Scan for the cell matching the given text and deliver its (x, y) coordinate at center. 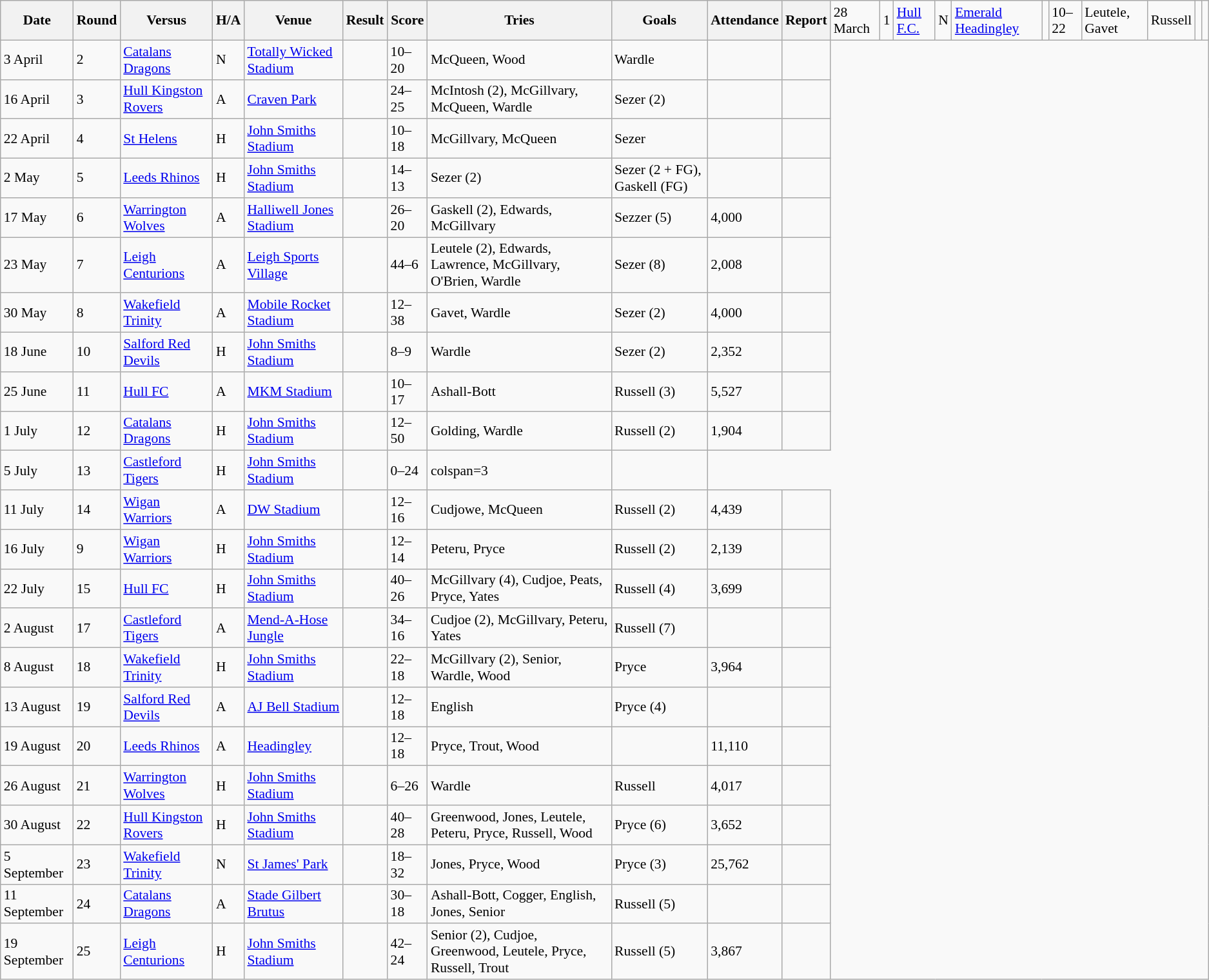
4 (97, 139)
H/A (228, 21)
10–17 (408, 392)
12–38 (408, 313)
Sezzer (5) (659, 218)
16 July (37, 549)
7 (97, 266)
24–25 (408, 99)
Totally Wicked Stadium (293, 59)
25 (97, 952)
2 (97, 59)
Halliwell Jones Stadium (293, 218)
11,110 (745, 747)
Attendance (745, 21)
18 (97, 668)
Craven Park (293, 99)
Leigh Sports Village (293, 266)
Result (365, 21)
4,439 (745, 509)
14 (97, 509)
22 July (37, 588)
10–18 (408, 139)
16 April (37, 99)
30 August (37, 825)
23 (97, 864)
25,762 (745, 864)
Russell (3) (659, 392)
Goals (659, 21)
Emerald Headingley (997, 21)
21 (97, 785)
44–6 (408, 266)
12–14 (408, 549)
3 (97, 99)
8 August (37, 668)
Mend-A-Hose Jungle (293, 628)
1 July (37, 431)
AJ Bell Stadium (293, 707)
1 (887, 21)
8–9 (408, 352)
St James' Park (293, 864)
Senior (2), Cudjoe, Greenwood, Leutele, Pryce, Russell, Trout (520, 952)
5 September (37, 864)
Peteru, Pryce (520, 549)
Russell (7) (659, 628)
10–22 (1065, 21)
18 June (37, 352)
Headingley (293, 747)
colspan=3 (520, 471)
17 (97, 628)
McGillvary (4), Cudjoe, Peats, Pryce, Yates (520, 588)
18–32 (408, 864)
26 August (37, 785)
8 (97, 313)
1,904 (745, 431)
30–18 (408, 904)
30 May (37, 313)
12 (97, 431)
Ashall-Bott, Cogger, English, Jones, Senior (520, 904)
17 May (37, 218)
Hull F.C. (914, 21)
6 (97, 218)
22 April (37, 139)
Leutele (2), Edwards, Lawrence, McGillvary, O'Brien, Wardle (520, 266)
22 (97, 825)
Date (37, 21)
Pryce (659, 668)
25 June (37, 392)
2,008 (745, 266)
13 (97, 471)
19 September (37, 952)
Mobile Rocket Stadium (293, 313)
2,139 (745, 549)
34–16 (408, 628)
Stade Gilbert Brutus (293, 904)
2 August (37, 628)
13 August (37, 707)
Sezer (659, 139)
Sezer (2 + FG), Gaskell (FG) (659, 178)
6–26 (408, 785)
10–20 (408, 59)
5,527 (745, 392)
15 (97, 588)
Cudjowe, McQueen (520, 509)
12–50 (408, 431)
Gaskell (2), Edwards, McGillvary (520, 218)
Sezer (8) (659, 266)
5 July (37, 471)
5 (97, 178)
Gavet, Wardle (520, 313)
Pryce (6) (659, 825)
3,699 (745, 588)
28 March (855, 21)
Pryce (4) (659, 707)
McQueen, Wood (520, 59)
40–28 (408, 825)
40–26 (408, 588)
MKM Stadium (293, 392)
English (520, 707)
11 September (37, 904)
3,964 (745, 668)
10 (97, 352)
20 (97, 747)
11 July (37, 509)
Tries (520, 21)
14–13 (408, 178)
19 August (37, 747)
Jones, Pryce, Wood (520, 864)
Cudjoe (2), McGillvary, Peteru, Yates (520, 628)
9 (97, 549)
Venue (293, 21)
Greenwood, Jones, Leutele, Peteru, Pryce, Russell, Wood (520, 825)
McGillvary (2), Senior, Wardle, Wood (520, 668)
4,017 (745, 785)
3,652 (745, 825)
Round (97, 21)
Pryce, Trout, Wood (520, 747)
23 May (37, 266)
24 (97, 904)
Versus (166, 21)
11 (97, 392)
Report (806, 21)
26–20 (408, 218)
42–24 (408, 952)
Golding, Wardle (520, 431)
Leutele, Gavet (1114, 21)
Russell (4) (659, 588)
12–16 (408, 509)
0–24 (408, 471)
Ashall-Bott (520, 392)
McIntosh (2), McGillvary, McQueen, Wardle (520, 99)
Pryce (3) (659, 864)
22–18 (408, 668)
2,352 (745, 352)
St Helens (166, 139)
DW Stadium (293, 509)
McGillvary, McQueen (520, 139)
19 (97, 707)
2 May (37, 178)
3 April (37, 59)
3,867 (745, 952)
Score (408, 21)
